Search for the cell housing the specified text and yield its [X, Y] center coordinate. 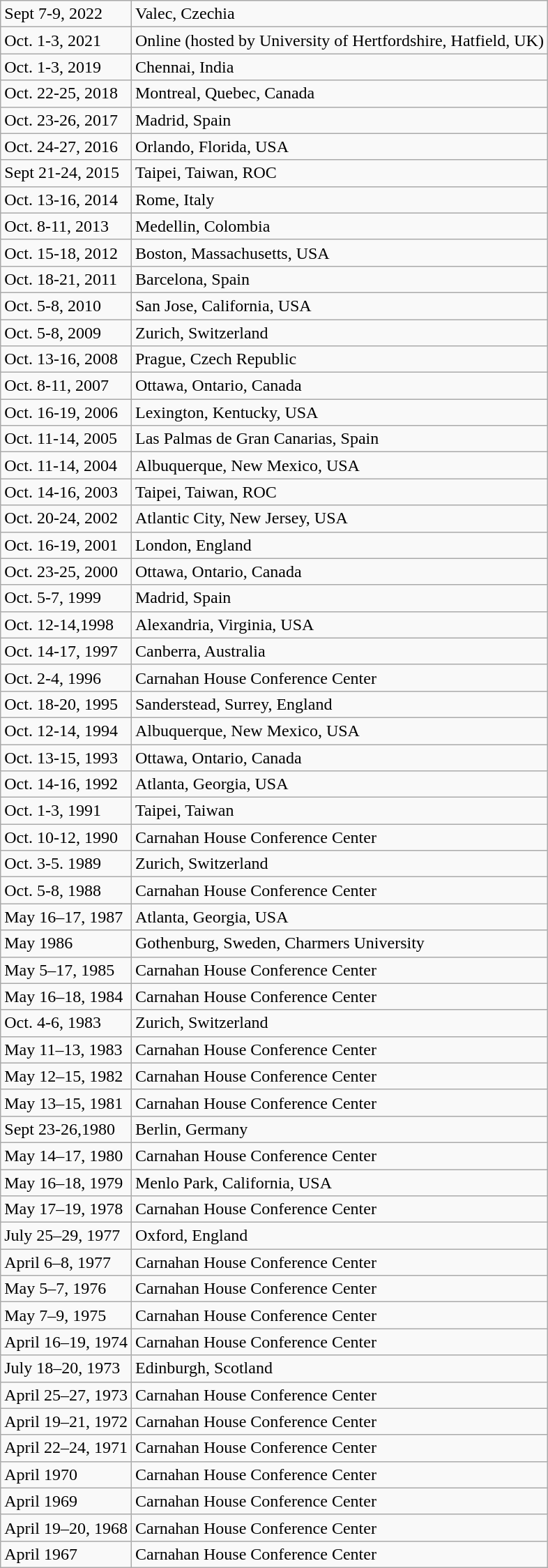
May 1986 [66, 943]
Sept 21-24, 2015 [66, 173]
Rome, Italy [339, 200]
Lexington, Kentucky, USA [339, 412]
Oct. 20-24, 2002 [66, 518]
Oct. 16-19, 2006 [66, 412]
May 16–18, 1984 [66, 996]
Canberra, Australia [339, 651]
Sanderstead, Surrey, England [339, 704]
April 16–19, 1974 [66, 1342]
April 6–8, 1977 [66, 1262]
Oct. 14-17, 1997 [66, 651]
Oct. 12-14,1998 [66, 625]
Oct. 14-16, 1992 [66, 784]
Oct. 11-14, 2005 [66, 439]
Oct. 1-3, 1991 [66, 811]
May 16–18, 1979 [66, 1183]
Oct. 23-25, 2000 [66, 572]
Alexandria, Virginia, USA [339, 625]
Oct. 5-7, 1999 [66, 598]
Oct. 1-3, 2021 [66, 40]
Berlin, Germany [339, 1129]
Boston, Massachusetts, USA [339, 253]
Oct. 10-12, 1990 [66, 837]
Oct. 12-14, 1994 [66, 731]
May 11–13, 1983 [66, 1050]
Oct. 4-6, 1983 [66, 1023]
Barcelona, Spain [339, 279]
April 22–24, 1971 [66, 1448]
July 25–29, 1977 [66, 1236]
April 25–27, 1973 [66, 1395]
Menlo Park, California, USA [339, 1183]
May 5–17, 1985 [66, 970]
Oct. 24-27, 2016 [66, 147]
Montreal, Quebec, Canada [339, 94]
Gothenburg, Sweden, Charmers University [339, 943]
Orlando, Florida, USA [339, 147]
Oct. 15-18, 2012 [66, 253]
Oct. 8-11, 2007 [66, 386]
Atlantic City, New Jersey, USA [339, 518]
July 18–20, 1973 [66, 1368]
Online (hosted by University of Hertfordshire, Hatfield, UK) [339, 40]
Oct. 13-16, 2008 [66, 359]
Oct. 18-21, 2011 [66, 279]
Oct. 22-25, 2018 [66, 94]
Oct. 3-5. 1989 [66, 864]
Oct. 18-20, 1995 [66, 704]
Medellin, Colombia [339, 226]
Oxford, England [339, 1236]
May 5–7, 1976 [66, 1289]
May 7–9, 1975 [66, 1315]
May 12–15, 1982 [66, 1076]
Oct. 8-11, 2013 [66, 226]
May 16–17, 1987 [66, 917]
Edinburgh, Scotland [339, 1368]
Sept 23-26,1980 [66, 1129]
Las Palmas de Gran Canarias, Spain [339, 439]
Oct. 13-16, 2014 [66, 200]
Taipei, Taiwan [339, 811]
Oct. 13-15, 1993 [66, 757]
Valec, Czechia [339, 14]
Oct. 5-8, 2010 [66, 306]
Oct. 2-4, 1996 [66, 678]
April 1967 [66, 1554]
Oct. 16-19, 2001 [66, 545]
Oct. 23-26, 2017 [66, 120]
London, England [339, 545]
Sept 7-9, 2022 [66, 14]
Oct. 5-8, 1988 [66, 890]
May 14–17, 1980 [66, 1156]
April 19–20, 1968 [66, 1528]
San Jose, California, USA [339, 306]
April 1969 [66, 1501]
May 17–19, 1978 [66, 1209]
Chennai, India [339, 67]
Oct. 14-16, 2003 [66, 492]
April 19–21, 1972 [66, 1421]
Oct. 5-8, 2009 [66, 333]
May 13–15, 1981 [66, 1103]
Oct. 11-14, 2004 [66, 465]
Oct. 1-3, 2019 [66, 67]
April 1970 [66, 1474]
Prague, Czech Republic [339, 359]
